Detect which cell encompasses the target text, then output its (x, y) center coordinate. 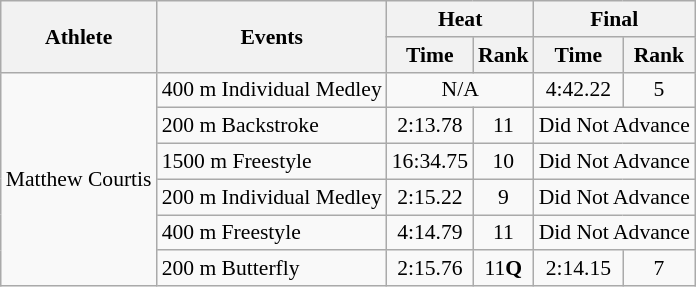
2:15.22 (430, 197)
11Q (504, 269)
200 m Backstroke (272, 126)
2:14.15 (578, 269)
Athlete (79, 36)
400 m Individual Medley (272, 90)
16:34.75 (430, 162)
Events (272, 36)
400 m Freestyle (272, 233)
10 (504, 162)
2:13.78 (430, 126)
4:42.22 (578, 90)
1500 m Freestyle (272, 162)
7 (659, 269)
Matthew Courtis (79, 179)
5 (659, 90)
9 (504, 197)
Final (614, 19)
200 m Individual Medley (272, 197)
N/A (460, 90)
Heat (460, 19)
200 m Butterfly (272, 269)
4:14.79 (430, 233)
2:15.76 (430, 269)
